Identify which cell holds the provided text, then report its (X, Y) central coordinate. 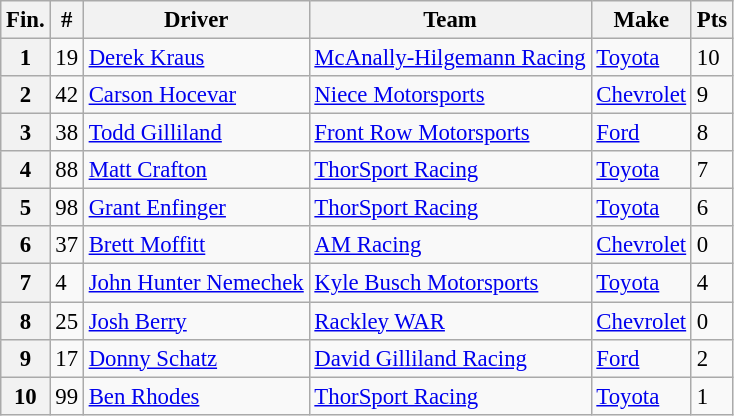
99 (66, 396)
Fin. (26, 20)
Todd Gilliland (196, 133)
3 (26, 133)
Josh Berry (196, 321)
Front Row Motorsports (450, 133)
37 (66, 245)
Grant Enfinger (196, 208)
17 (66, 358)
19 (66, 58)
David Gilliland Racing (450, 358)
Rackley WAR (450, 321)
Ben Rhodes (196, 396)
Pts (712, 20)
Carson Hocevar (196, 95)
Make (641, 20)
88 (66, 170)
Donny Schatz (196, 358)
AM Racing (450, 245)
25 (66, 321)
# (66, 20)
5 (26, 208)
Matt Crafton (196, 170)
McAnally-Hilgemann Racing (450, 58)
Derek Kraus (196, 58)
John Hunter Nemechek (196, 283)
Niece Motorsports (450, 95)
98 (66, 208)
Brett Moffitt (196, 245)
Kyle Busch Motorsports (450, 283)
Driver (196, 20)
Team (450, 20)
38 (66, 133)
42 (66, 95)
